Return (x, y) of the center of cell containing provided text 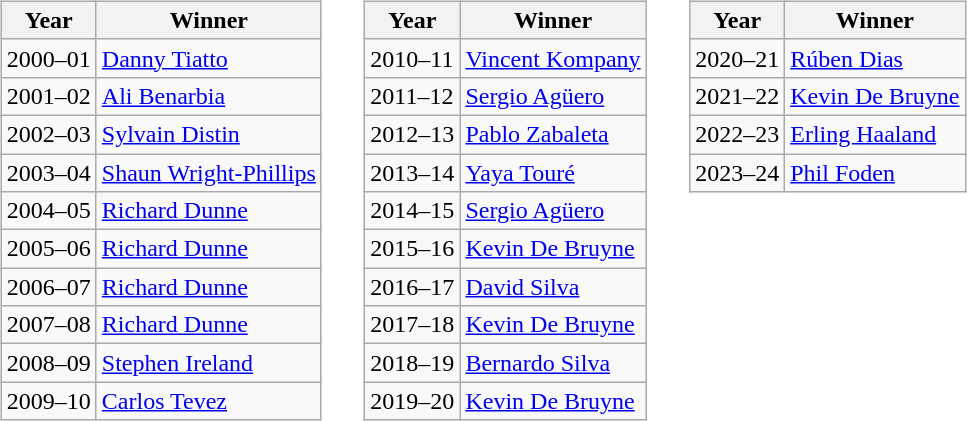
2019–20 (412, 401)
2009–10 (48, 401)
Bernardo Silva (553, 363)
Vincent Kompany (553, 58)
David Silva (553, 287)
2017–18 (412, 325)
2023–24 (738, 173)
2012–13 (412, 134)
2011–12 (412, 96)
2001–02 (48, 96)
Shaun Wright-Phillips (208, 173)
Rúben Dias (875, 58)
2003–04 (48, 173)
Yaya Touré (553, 173)
2022–23 (738, 134)
Sylvain Distin (208, 134)
Ali Benarbia (208, 96)
2020–21 (738, 58)
Carlos Tevez (208, 401)
Phil Foden (875, 173)
2010–11 (412, 58)
2005–06 (48, 249)
2016–17 (412, 287)
2014–15 (412, 211)
2015–16 (412, 249)
2002–03 (48, 134)
2006–07 (48, 287)
Stephen Ireland (208, 363)
Erling Haaland (875, 134)
2007–08 (48, 325)
2000–01 (48, 58)
2004–05 (48, 211)
2018–19 (412, 363)
Danny Tiatto (208, 58)
Pablo Zabaleta (553, 134)
2013–14 (412, 173)
2008–09 (48, 363)
2021–22 (738, 96)
